Identify which cell holds the provided text, then report its [X, Y] central coordinate. 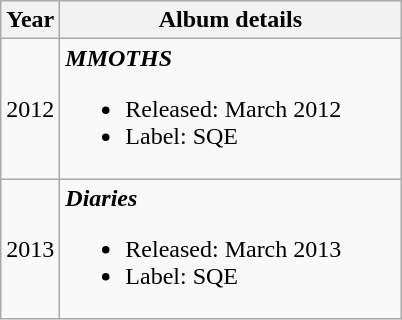
DiariesReleased: March 2013Label: SQE [230, 249]
MMOTHSReleased: March 2012Label: SQE [230, 109]
2012 [30, 109]
2013 [30, 249]
Album details [230, 20]
Year [30, 20]
